From the cell containing the given text, extract its center point as [x, y] coordinate. 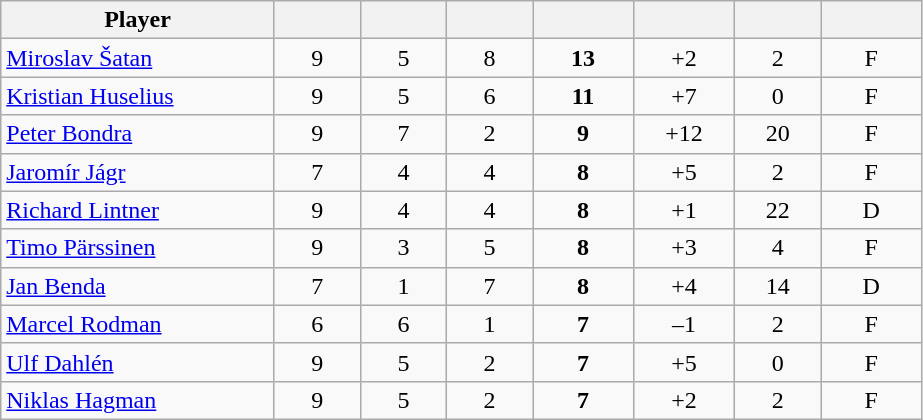
Miroslav Šatan [138, 58]
20 [778, 134]
+12 [684, 134]
Timo Pärssinen [138, 248]
Peter Bondra [138, 134]
+4 [684, 286]
Niklas Hagman [138, 400]
+7 [684, 96]
14 [778, 286]
13 [582, 58]
Player [138, 20]
Jaromír Jágr [138, 172]
–1 [684, 324]
Marcel Rodman [138, 324]
11 [582, 96]
+1 [684, 210]
Richard Lintner [138, 210]
Kristian Huselius [138, 96]
Jan Benda [138, 286]
Ulf Dahlén [138, 362]
+3 [684, 248]
22 [778, 210]
3 [403, 248]
